Scan for the cell matching the given text and deliver its (X, Y) coordinate at center. 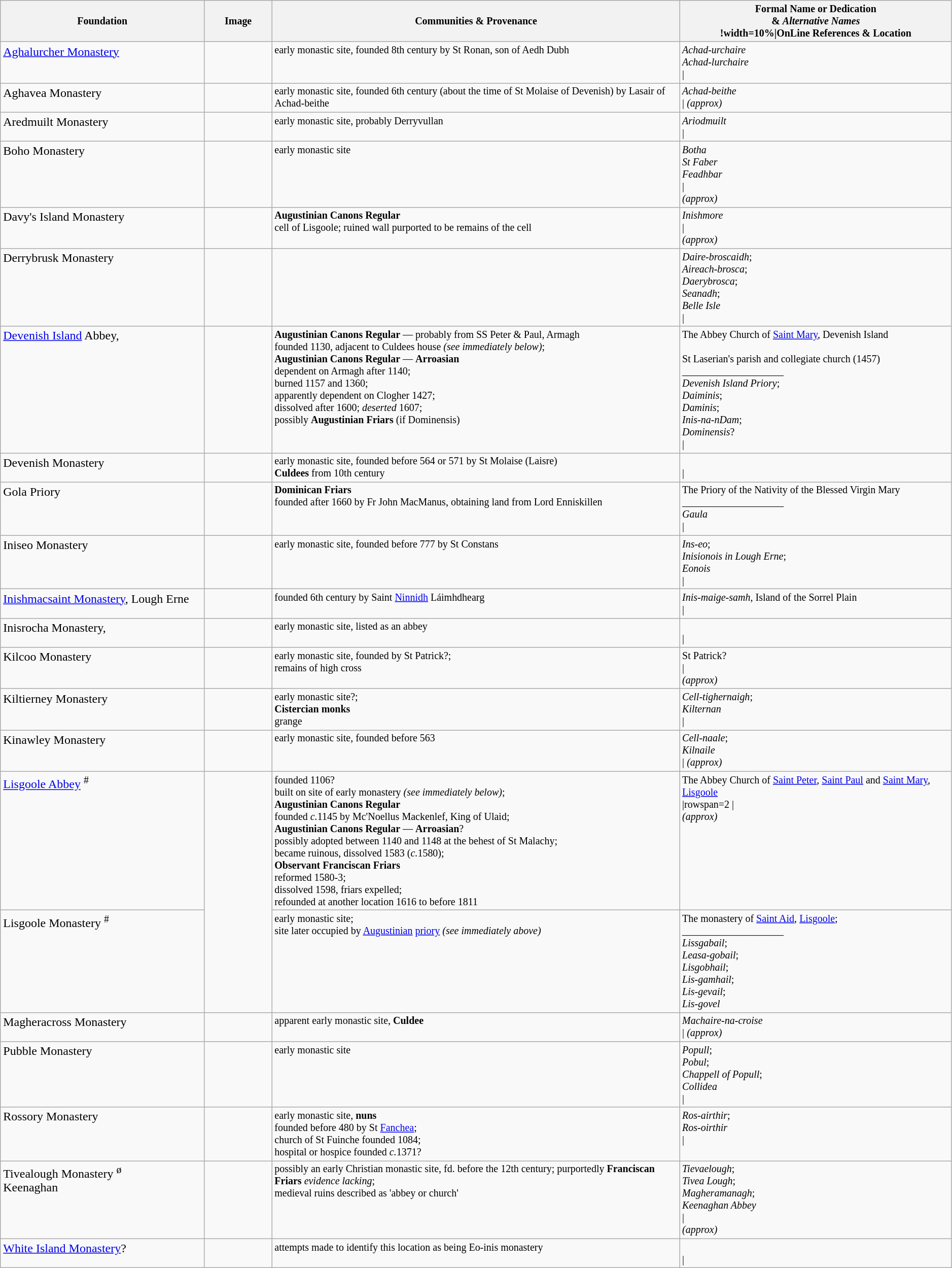
Inishmacsaint Monastery, Lough Erne (102, 604)
BothaSt FaberFeadhbar| (approx) (816, 175)
early monastic site, founded before 777 by St Constans (476, 562)
Pubble Monastery (102, 1075)
Communities & Provenance (476, 21)
Magheracross Monastery (102, 1027)
Inishmore| (approx) (816, 227)
early monastic site, nunsfounded before 480 by St Fanchea;church of St Fuinche founded 1084;hospital or hospice founded c.1371? (476, 1134)
early monastic site, probably Derryvullan (476, 127)
Kilcoo Monastery (102, 668)
Ins-eo;Inisionois in Lough Erne;Eonois| (816, 562)
early monastic site?;Cistercian monksgrange (476, 709)
attempts made to identify this location as being Eo-inis monastery (476, 1253)
Aredmuilt Monastery (102, 127)
early monastic site, founded 8th century by St Ronan, son of Aedh Dubh (476, 63)
Popull;Pobul;Chappell of Popull;Collidea| (816, 1075)
Ros-airthir;Ros-oirthir| (816, 1134)
Inis-maige-samh, Island of the Sorrel Plain| (816, 604)
Aghalurcher Monastery (102, 63)
Cell-naale;Kilnaile| (approx) (816, 751)
Iniseo Monastery (102, 562)
Aghavea Monastery (102, 97)
Davy's Island Monastery (102, 227)
Boho Monastery (102, 175)
Formal Name or Dedication & Alternative Names!width=10%|OnLine References & Location (816, 21)
Augustinian Canons Regularcell of Lisgoole; ruined wall purported to be remains of the cell (476, 227)
Daire-broscaidh;Aireach-brosca;Daerybrosca;Seanadh;Belle Isle| (816, 287)
Ariodmuilt| (816, 127)
Lisgoole Monastery # (102, 961)
Tievaelough;Tivea Lough;Magheramanagh;Keenaghan Abbey| (approx) (816, 1200)
Gola Priory (102, 508)
The Priory of the Nativity of the Blessed Virgin Mary____________________Gaula| (816, 508)
Dominican Friarsfounded after 1660 by Fr John MacManus, obtaining land from Lord Enniskillen (476, 508)
White Island Monastery? (102, 1253)
early monastic site, listed as an abbey (476, 633)
early monastic site, founded before 564 or 571 by St Molaise (Laisre)Culdees from 10th century (476, 468)
early monastic site, founded before 563 (476, 751)
early monastic site;site later occupied by Augustinian priory (see immediately above) (476, 961)
Tivealough Monastery øKeenaghan (102, 1200)
Devenish Monastery (102, 468)
Achad-beithe| (approx) (816, 97)
Kinawley Monastery (102, 751)
apparent early monastic site, Culdee (476, 1027)
Devenish Island Abbey, (102, 390)
The Abbey Church of Saint Peter, Saint Paul and Saint Mary, Lisgoole|rowspan=2 | (approx) (816, 841)
Cell-tighernaigh;Kilternan| (816, 709)
Kiltierney Monastery (102, 709)
St Patrick?| (approx) (816, 668)
Rossory Monastery (102, 1134)
Foundation (102, 21)
Image (238, 21)
Achad-urchaireAchad-lurchaire| (816, 63)
early monastic site, founded by St Patrick?;remains of high cross (476, 668)
Machaire-na-croise| (approx) (816, 1027)
The monastery of Saint Aid, Lisgoole;____________________Lissgabail;Leasa-gobail; Lisgobhail;Lis-gamhail;Lis-gevail;Lis-govel (816, 961)
Inisrocha Monastery, (102, 633)
Derrybrusk Monastery (102, 287)
Lisgoole Abbey # (102, 841)
early monastic site, founded 6th century (about the time of St Molaise of Devenish) by Lasair of Achad-beithe (476, 97)
founded 6th century by Saint Ninnidh Láimhdhearg (476, 604)
